Output the (x, y) coordinate of the center of the cell containing the given text.  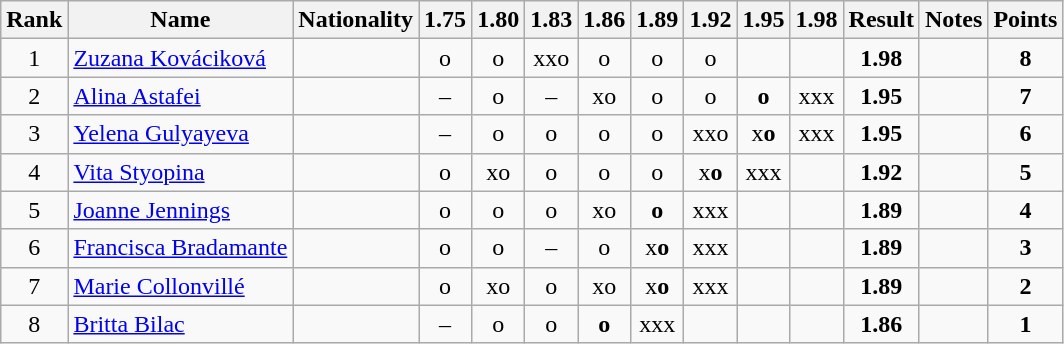
Rank (34, 20)
1.83 (552, 20)
Nationality (356, 20)
Joanne Jennings (180, 210)
Points (1026, 20)
Marie Collonvillé (180, 286)
Vita Styopina (180, 172)
Result (881, 20)
1.80 (498, 20)
Francisca Bradamante (180, 248)
1.75 (446, 20)
Britta Bilac (180, 324)
Yelena Gulyayeva (180, 134)
Name (180, 20)
Notes (953, 20)
Zuzana Kováciková (180, 58)
Alina Astafei (180, 96)
